Extract the [X, Y] coordinate from the center of the cell holding the provided text.  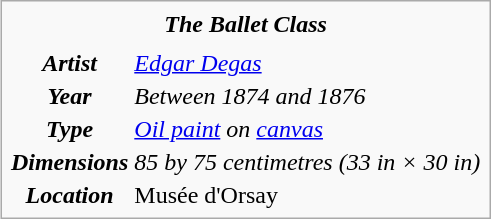
Between 1874 and 1876 [308, 96]
Artist [69, 63]
Location [69, 195]
Oil paint on canvas [308, 129]
Year [69, 96]
85 by 75 centimetres (33 in × 30 in) [308, 162]
Edgar Degas [308, 63]
The Ballet Class [245, 24]
Musée d'Orsay [308, 195]
Dimensions [69, 162]
Type [69, 129]
